Pinpoint the cell where the given text exists, returning its (x, y) midpoint coordinate. 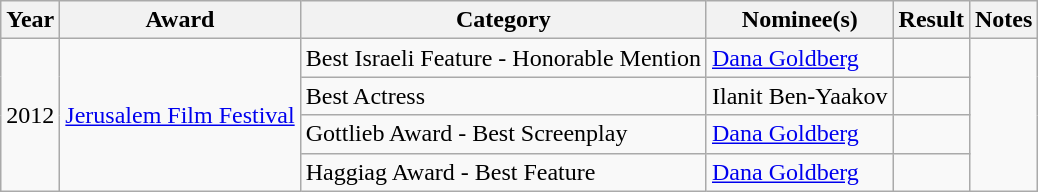
2012 (30, 115)
Jerusalem Film Festival (180, 115)
Category (503, 20)
Ilanit Ben-Yaakov (800, 96)
Year (30, 20)
Best Israeli Feature - Honorable Mention (503, 58)
Result (931, 20)
Gottlieb Award - Best Screenplay (503, 134)
Haggiag Award - Best Feature (503, 172)
Award (180, 20)
Nominee(s) (800, 20)
Notes (1003, 20)
Best Actress (503, 96)
